Output the (x, y) coordinate of the center of the cell containing the given text.  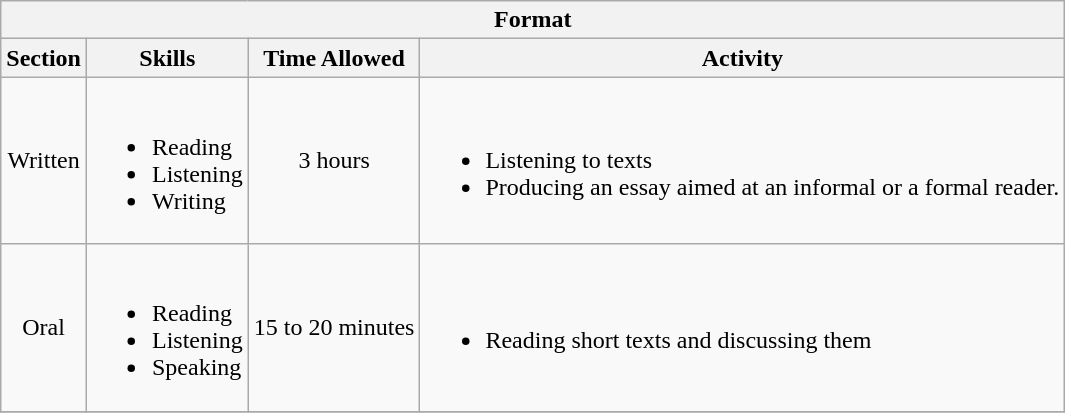
Reading short texts and discussing them (742, 328)
ReadingListeningSpeaking (167, 328)
15 to 20 minutes (334, 328)
Activity (742, 58)
Skills (167, 58)
Listening to textsProducing an essay aimed at an informal or a formal reader. (742, 160)
Oral (44, 328)
Written (44, 160)
ReadingListeningWriting (167, 160)
Section (44, 58)
Format (533, 20)
3 hours (334, 160)
Time Allowed (334, 58)
